Find where the given text appears and provide that cell's center as [x, y] coordinate. 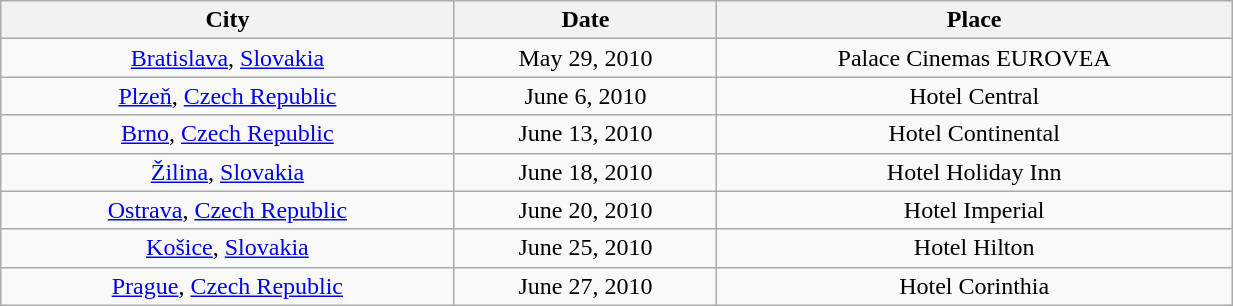
June 25, 2010 [586, 248]
Žilina, Slovakia [228, 172]
Date [586, 20]
Place [974, 20]
Bratislava, Slovakia [228, 58]
Košice, Slovakia [228, 248]
June 6, 2010 [586, 96]
Plzeň, Czech Republic [228, 96]
June 27, 2010 [586, 286]
Hotel Corinthia [974, 286]
Hotel Continental [974, 134]
June 13, 2010 [586, 134]
Prague, Czech Republic [228, 286]
Palace Cinemas EUROVEA [974, 58]
May 29, 2010 [586, 58]
City [228, 20]
Hotel Holiday Inn [974, 172]
Hotel Imperial [974, 210]
June 18, 2010 [586, 172]
June 20, 2010 [586, 210]
Brno, Czech Republic [228, 134]
Hotel Hilton [974, 248]
Hotel Central [974, 96]
Ostrava, Czech Republic [228, 210]
